For the text-containing cell, return its midpoint in (X, Y) coordinate format. 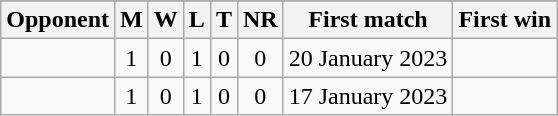
First match (368, 20)
L (196, 20)
20 January 2023 (368, 58)
M (132, 20)
First win (505, 20)
Opponent (58, 20)
T (224, 20)
W (166, 20)
NR (260, 20)
17 January 2023 (368, 96)
